Capture the cell that displays the provided text and extract its (X, Y) central coordinate. 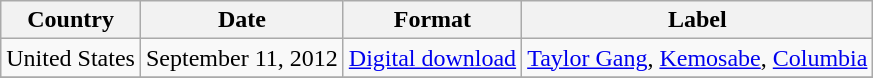
United States (71, 58)
Digital download (432, 58)
Country (71, 20)
Format (432, 20)
Taylor Gang, Kemosabe, Columbia (698, 58)
September 11, 2012 (242, 58)
Date (242, 20)
Label (698, 20)
